Locate the cell with the specified text and output its (x, y) center coordinate. 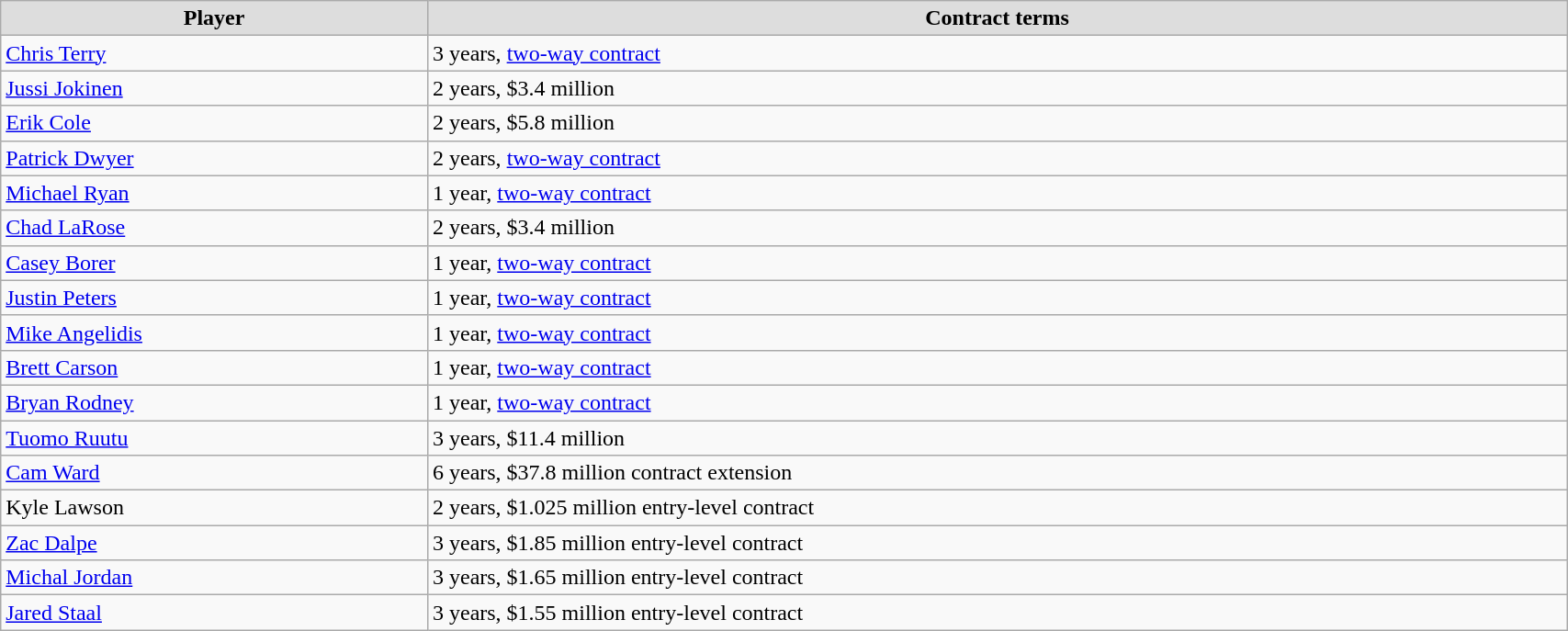
2 years, $1.025 million entry-level contract (997, 508)
Jussi Jokinen (215, 88)
Casey Borer (215, 263)
2 years, two-way contract (997, 158)
Bryan Rodney (215, 402)
3 years, $1.65 million entry-level contract (997, 578)
Chad LaRose (215, 228)
3 years, two-way contract (997, 53)
6 years, $37.8 million contract extension (997, 473)
Kyle Lawson (215, 508)
3 years, $1.85 million entry-level contract (997, 543)
Contract terms (997, 18)
Brett Carson (215, 367)
Michal Jordan (215, 578)
2 years, $5.8 million (997, 123)
Mike Angelidis (215, 332)
Erik Cole (215, 123)
Michael Ryan (215, 193)
3 years, $11.4 million (997, 438)
Zac Dalpe (215, 543)
3 years, $1.55 million entry-level contract (997, 613)
Jared Staal (215, 613)
Player (215, 18)
Patrick Dwyer (215, 158)
Chris Terry (215, 53)
Tuomo Ruutu (215, 438)
Justin Peters (215, 298)
Cam Ward (215, 473)
